Return the (x, y) coordinate for the center point of the cell that contains the specified text.  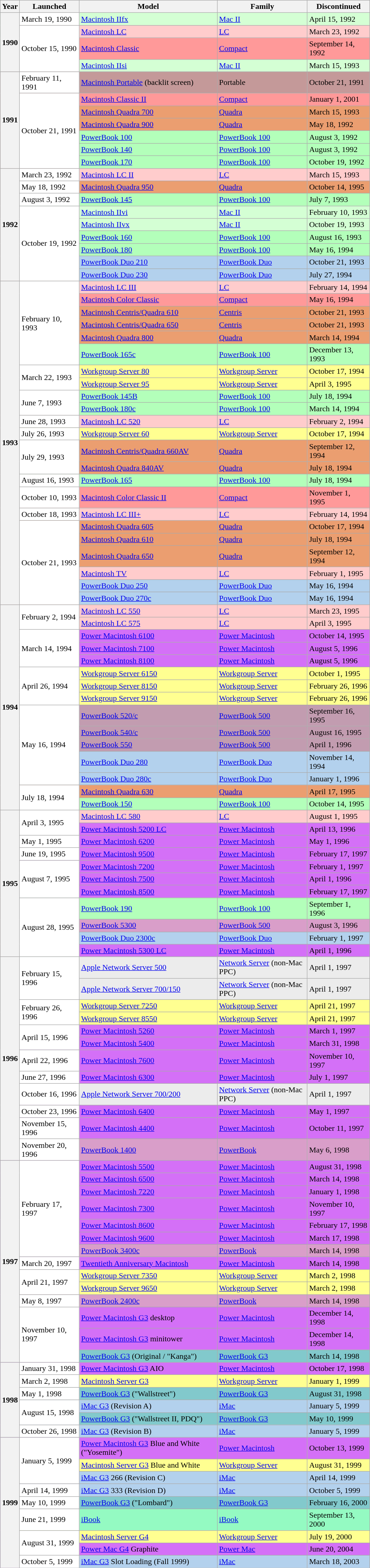
October 23, 1996 (49, 1111)
Macintosh LC III (148, 287)
Twentieth Anniversary Macintosh (148, 1263)
Power Macintosh 8100 (148, 661)
1998 (10, 1400)
Macintosh LC III+ (148, 514)
Workgroup Server 60 (148, 434)
September 14, 1992 (338, 49)
iMac G3 Slot Loading (Fall 1999) (148, 1562)
October 13, 1999 (338, 1448)
PowerBook 145B (148, 396)
Macintosh Classic II (148, 99)
Family (262, 7)
May 1, 1998 (49, 1394)
April 15, 1992 (338, 19)
Macintosh Quadra 900 (148, 124)
Power Macintosh 9600 (148, 1238)
1999 (10, 1503)
Workgroup Server 9150 (148, 698)
November 14, 1994 (338, 762)
Macintosh IIvi (148, 212)
Power Macintosh 5500 (148, 1167)
Power Macintosh 5300 LC (148, 950)
Power Macintosh 6200 (148, 842)
June 19, 1995 (49, 854)
Macintosh LC 575 (148, 623)
PowerBook 165c (148, 354)
February 11, 1991 (49, 82)
Macintosh Server G3 (148, 1381)
April 15, 1996 (49, 1037)
April 17, 1995 (338, 791)
March 1, 1997 (338, 1031)
January 1, 1996 (338, 779)
Macintosh Classic (148, 49)
1996 (10, 1059)
PowerBook G3 (Original / "Kanga") (148, 1356)
1990 (10, 42)
Power Macintosh 7100 (148, 648)
April 13, 1996 (338, 829)
Macintosh Quadra 840AV (148, 468)
Power Mac (262, 1549)
April 26, 1994 (49, 686)
July 1, 1997 (338, 1077)
May 1, 1996 (338, 842)
PowerBook 520/c (148, 715)
PowerBook 190 (148, 909)
August 15, 1998 (49, 1412)
Power Macintosh 6300 (148, 1077)
Macintosh Quadra 650 (148, 556)
March 19, 1990 (49, 19)
Workgroup Server 9650 (148, 1288)
August 28, 1995 (49, 927)
Year (10, 7)
PowerBook G3 ("Lombard") (148, 1503)
PowerBook 180c (148, 409)
Macintosh Server G3 Blue and White (148, 1465)
PowerBook 160 (148, 237)
Workgroup Server 95 (148, 384)
September 13, 2000 (338, 1519)
Discontinued (338, 7)
PowerBook 145 (148, 200)
Macintosh Portable (backlit screen) (148, 82)
iMac G3 (Revision B) (148, 1431)
Macintosh IIsi (148, 65)
May 8, 1997 (49, 1301)
Macintosh Quadra 950 (148, 187)
October 18, 1993 (49, 514)
Power Macintosh 9500 (148, 854)
Workgroup Server 8150 (148, 686)
1992 (10, 225)
November 15, 1996 (49, 1128)
PowerBook Duo 250 (148, 586)
March 20, 1997 (49, 1263)
Workgroup Server 8550 (148, 1018)
Power Macintosh G3 minitower (148, 1339)
Macintosh Quadra 605 (148, 527)
February 15, 1996 (49, 978)
July 27, 1994 (338, 275)
Power Macintosh G3 Blue and White ("Yosemite") (148, 1448)
Macintosh Centris/Quadra 650 (148, 325)
July 19, 2000 (338, 1537)
Macintosh LC (148, 32)
Power Macintosh 7200 (148, 867)
September 16, 1995 (338, 715)
Macintosh LC II (148, 175)
October 10, 1993 (49, 497)
Workgroup Server 6150 (148, 673)
October 26, 1998 (49, 1431)
Power Macintosh 8500 (148, 892)
PowerBook G3 ("Wallstreet") (148, 1394)
January 1, 1999 (338, 1381)
April 22, 1996 (49, 1060)
Launched (49, 7)
Macintosh Quadra 630 (148, 791)
February 16, 2000 (338, 1503)
Power Macintosh 5400 (148, 1043)
iMac G3 333 (Revision D) (148, 1490)
Macintosh Centris/Quadra 660AV (148, 451)
PowerBook 3400c (148, 1251)
March 18, 2003 (338, 1562)
PowerBook 540/c (148, 732)
June 21, 1999 (49, 1519)
November 20, 1996 (49, 1150)
August 3, 1996 (338, 925)
August 7, 1995 (49, 879)
February 1, 1995 (338, 573)
February 17, 1998 (338, 1226)
Model (148, 7)
August 1, 1995 (338, 816)
July 7, 1993 (338, 200)
Workgroup Server 80 (148, 371)
July 26, 1993 (49, 434)
October 1, 1995 (338, 673)
PowerBook 2400c (148, 1301)
Apple Network Server 500 (148, 967)
January 1, 2001 (338, 99)
Macintosh Centris/Quadra 610 (148, 312)
Power Macintosh 7500 (148, 879)
PowerBook Duo 280c (148, 779)
Workgroup Server 7350 (148, 1276)
Macintosh Server G4 (148, 1537)
Power Macintosh 5260 (148, 1031)
December 13, 1993 (338, 354)
Power Macintosh 7220 (148, 1192)
July 29, 1993 (49, 457)
October 11, 1997 (338, 1128)
Macintosh Quadra 800 (148, 337)
June 28, 1993 (49, 421)
January 1, 1998 (338, 1192)
Power Macintosh 7600 (148, 1060)
1995 (10, 883)
PowerBook 170 (148, 162)
1993 (10, 443)
Macintosh Color Classic (148, 300)
March 17, 1998 (338, 1238)
1991 (10, 120)
June 27, 1996 (49, 1077)
May 1, 1997 (338, 1111)
Power Macintosh 6500 (148, 1179)
Power Macintosh 8600 (148, 1226)
Apple Network Server 700/150 (148, 989)
Power Macintosh G3 AIO (148, 1369)
iMac G3 266 (Revision C) (148, 1478)
Power Macintosh 4400 (148, 1128)
Power Macintosh 6400 (148, 1111)
PowerBook 165 (148, 480)
October 17, 1998 (338, 1369)
PowerBook Duo 280 (148, 762)
Macintosh LC 580 (148, 816)
Macintosh IIvx (148, 225)
PowerBook 5300 (148, 925)
Power Mac G4 Graphite (148, 1549)
Power Macintosh 5200 LC (148, 829)
PowerBook 180 (148, 250)
PowerBook 140 (148, 149)
Portable (262, 82)
PowerBook Duo 270c (148, 598)
May 6, 1998 (338, 1150)
Macintosh LC 520 (148, 421)
January 31, 1998 (49, 1369)
Macintosh TV (148, 573)
Power Macintosh 7300 (148, 1209)
PowerBook 1400 (148, 1150)
PowerBook 150 (148, 804)
March 31, 1998 (338, 1043)
November 1, 1995 (338, 497)
October 16, 1996 (49, 1094)
PowerBook 550 (148, 745)
Macintosh Quadra 700 (148, 112)
Power Macintosh 6100 (148, 636)
iMac G3 (Revision A) (148, 1406)
PowerBook G3 ("Wallstreet II, PDQ") (148, 1419)
1997 (10, 1261)
Power Macintosh G3 desktop (148, 1318)
Macintosh LC 550 (148, 611)
October 15, 1990 (49, 49)
June 20, 2004 (338, 1549)
Macintosh IIfx (148, 19)
Macintosh Color Classic II (148, 497)
June 7, 1993 (49, 403)
1994 (10, 707)
March 22, 1993 (49, 377)
PowerBook Duo 230 (148, 275)
Apple Network Server 700/200 (148, 1094)
August 16, 1995 (338, 732)
PowerBook Duo 2300c (148, 938)
Workgroup Server 7250 (148, 1006)
March 23, 1995 (338, 611)
May 1, 1995 (49, 842)
PowerBook Duo 210 (148, 262)
Macintosh Quadra 610 (148, 539)
September 1, 1996 (338, 909)
October 19, 1993 (338, 225)
